Determine the (x, y) coordinate at the center of the cell enclosing the given text.  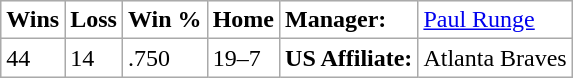
Manager: (349, 20)
14 (94, 58)
Atlanta Braves (495, 58)
Wins (33, 20)
44 (33, 58)
19–7 (243, 58)
Paul Runge (495, 20)
US Affiliate: (349, 58)
Win % (164, 20)
Home (243, 20)
.750 (164, 58)
Loss (94, 20)
